Return the [X, Y] coordinate for the center point of the cell that contains the specified text.  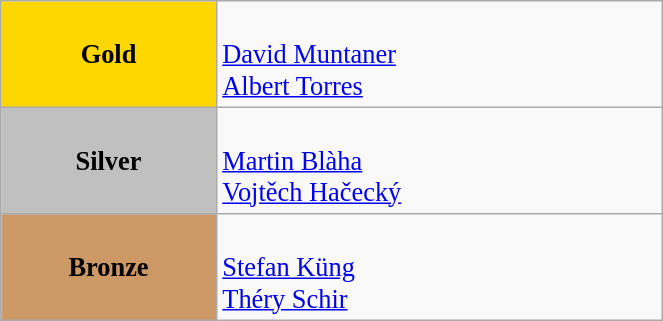
Martin BlàhaVojtěch Hačecký [440, 160]
Bronze [108, 266]
David MuntanerAlbert Torres [440, 54]
Silver [108, 160]
Gold [108, 54]
Stefan KüngThéry Schir [440, 266]
